Capture the cell that displays the provided text and extract its [X, Y] central coordinate. 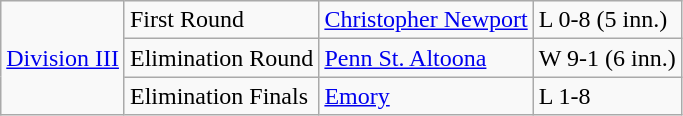
First Round [221, 20]
L 1-8 [607, 96]
Penn St. Altoona [426, 58]
Emory [426, 96]
Christopher Newport [426, 20]
Elimination Round [221, 58]
W 9-1 (6 inn.) [607, 58]
L 0-8 (5 inn.) [607, 20]
Division III [63, 58]
Elimination Finals [221, 96]
